Provide the (x, y) coordinate of the cell's center where the given text is located.  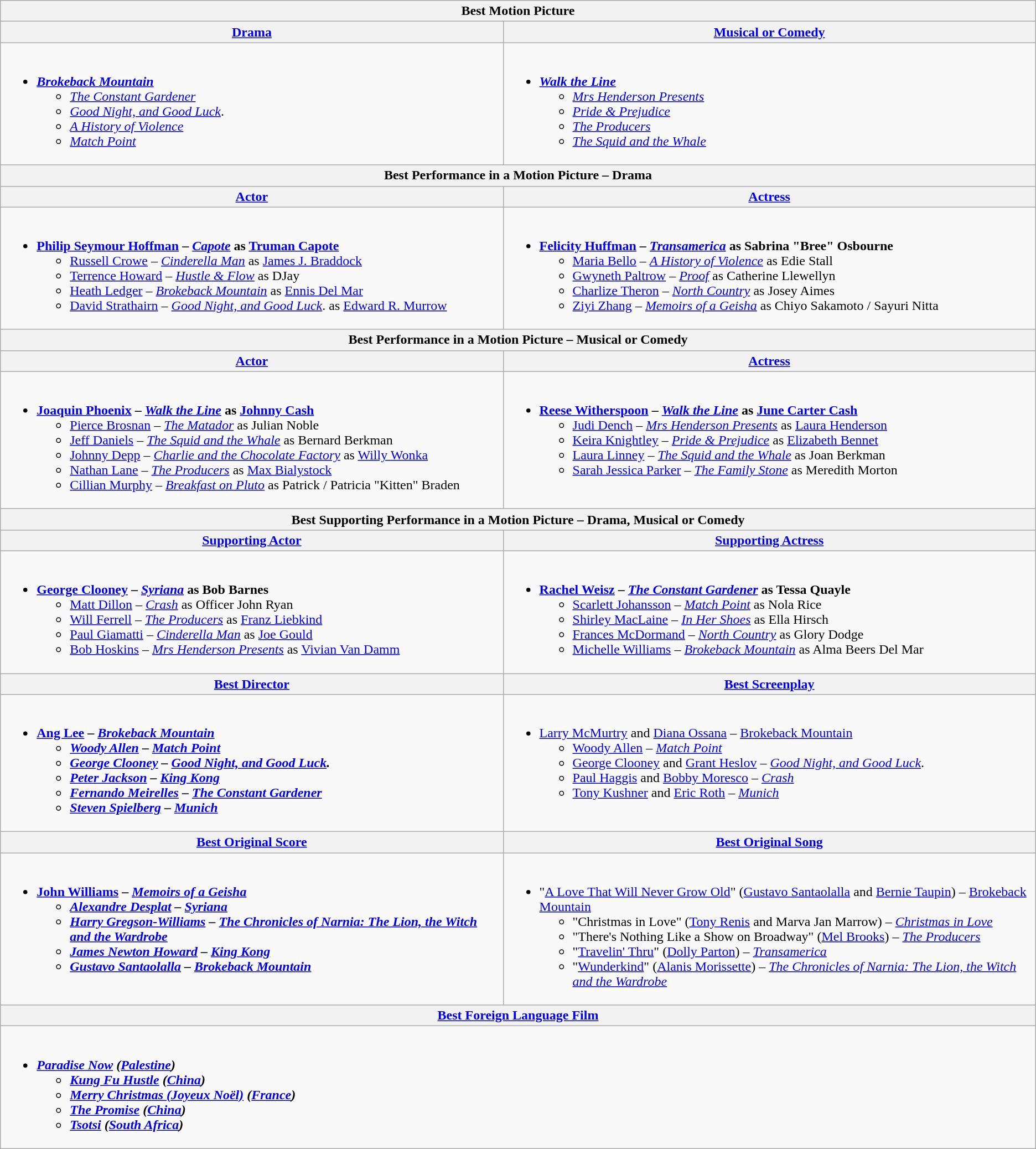
Best Performance in a Motion Picture – Drama (518, 175)
Walk the LineMrs Henderson PresentsPride & PrejudiceThe ProducersThe Squid and the Whale (769, 104)
Best Performance in a Motion Picture – Musical or Comedy (518, 340)
Supporting Actress (769, 540)
Drama (252, 32)
Brokeback MountainThe Constant GardenerGood Night, and Good Luck.A History of ViolenceMatch Point (252, 104)
Best Screenplay (769, 684)
Best Foreign Language Film (518, 1016)
Best Original Score (252, 842)
Supporting Actor (252, 540)
Best Director (252, 684)
Musical or Comedy (769, 32)
Best Supporting Performance in a Motion Picture – Drama, Musical or Comedy (518, 519)
Best Motion Picture (518, 11)
Best Original Song (769, 842)
Paradise Now (Palestine)Kung Fu Hustle (China)Merry Christmas (Joyeux Noël) (France)The Promise (China)Tsotsi (South Africa) (518, 1087)
